Detect which cell encompasses the target text, then output its (x, y) center coordinate. 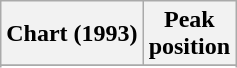
Chart (1993) (72, 34)
Peakposition (189, 34)
